Locate the cell with the specified text and output its (X, Y) center coordinate. 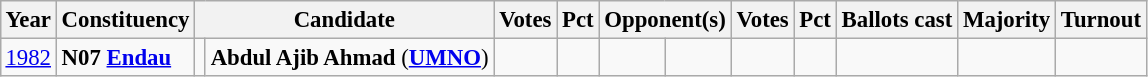
Candidate (344, 20)
Abdul Ajib Ahmad (UMNO) (349, 57)
1982 (28, 57)
Majority (1007, 20)
Opponent(s) (665, 20)
Year (28, 20)
Turnout (1100, 20)
Constituency (125, 20)
N07 Endau (125, 57)
Ballots cast (896, 20)
